Pinpoint the cell where the given text exists, returning its (X, Y) midpoint coordinate. 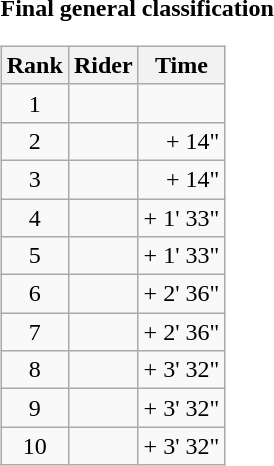
3 (34, 179)
9 (34, 408)
Rider (103, 65)
6 (34, 294)
Rank (34, 65)
1 (34, 103)
4 (34, 217)
5 (34, 256)
8 (34, 370)
Time (182, 65)
2 (34, 141)
10 (34, 446)
7 (34, 332)
